Return (X, Y) of the center of cell containing provided text 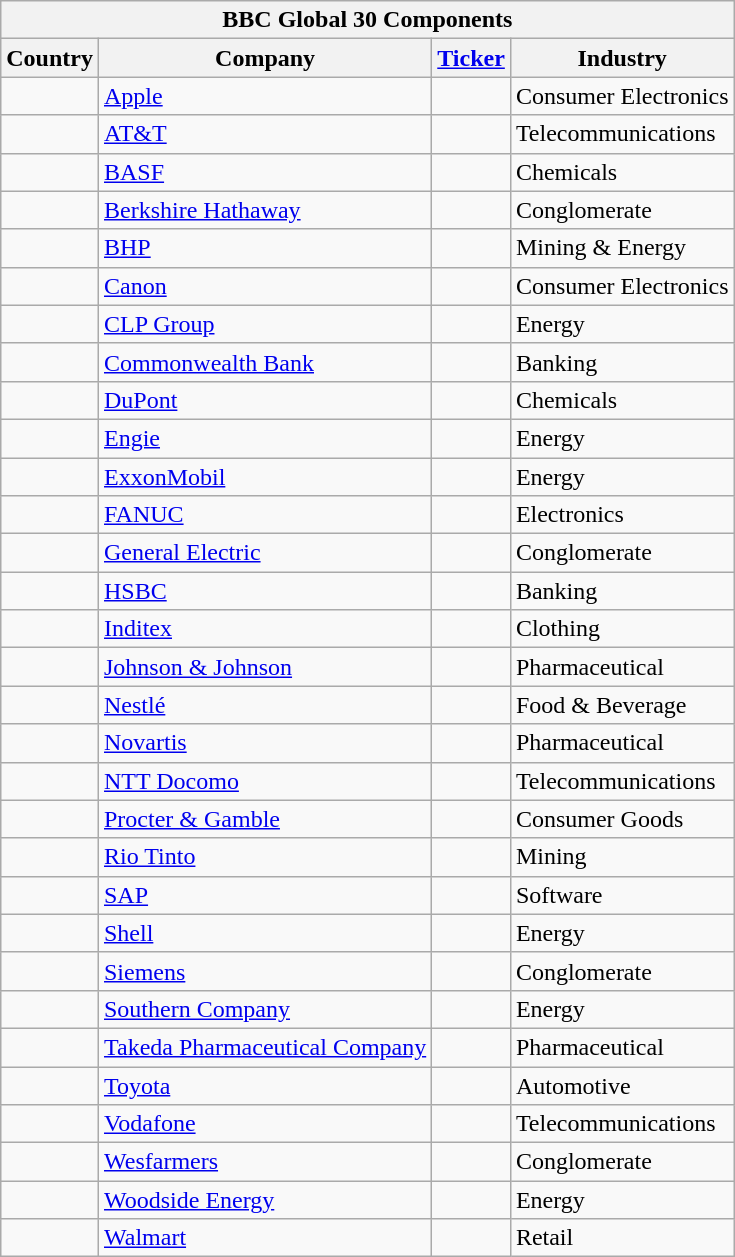
Engie (264, 438)
Automotive (622, 1085)
Rio Tinto (264, 857)
FANUC (264, 515)
Apple (264, 96)
DuPont (264, 400)
Novartis (264, 743)
HSBC (264, 591)
Commonwealth Bank (264, 362)
Nestlé (264, 705)
Inditex (264, 629)
Toyota (264, 1085)
Clothing (622, 629)
ExxonMobil (264, 477)
Ticker (472, 58)
Country (50, 58)
Shell (264, 933)
Food & Beverage (622, 705)
CLP Group (264, 324)
Takeda Pharmaceutical Company (264, 1047)
Consumer Goods (622, 819)
Vodafone (264, 1124)
Software (622, 895)
BASF (264, 172)
Southern Company (264, 1009)
NTT Docomo (264, 781)
BBC Global 30 Components (368, 20)
Retail (622, 1238)
Wesfarmers (264, 1162)
Johnson & Johnson (264, 667)
Siemens (264, 971)
SAP (264, 895)
BHP (264, 248)
Berkshire Hathaway (264, 210)
Company (264, 58)
Woodside Energy (264, 1200)
AT&T (264, 134)
General Electric (264, 553)
Industry (622, 58)
Mining (622, 857)
Mining & Energy (622, 248)
Walmart (264, 1238)
Procter & Gamble (264, 819)
Electronics (622, 515)
Canon (264, 286)
